From the cell containing the given text, extract its center point as (x, y) coordinate. 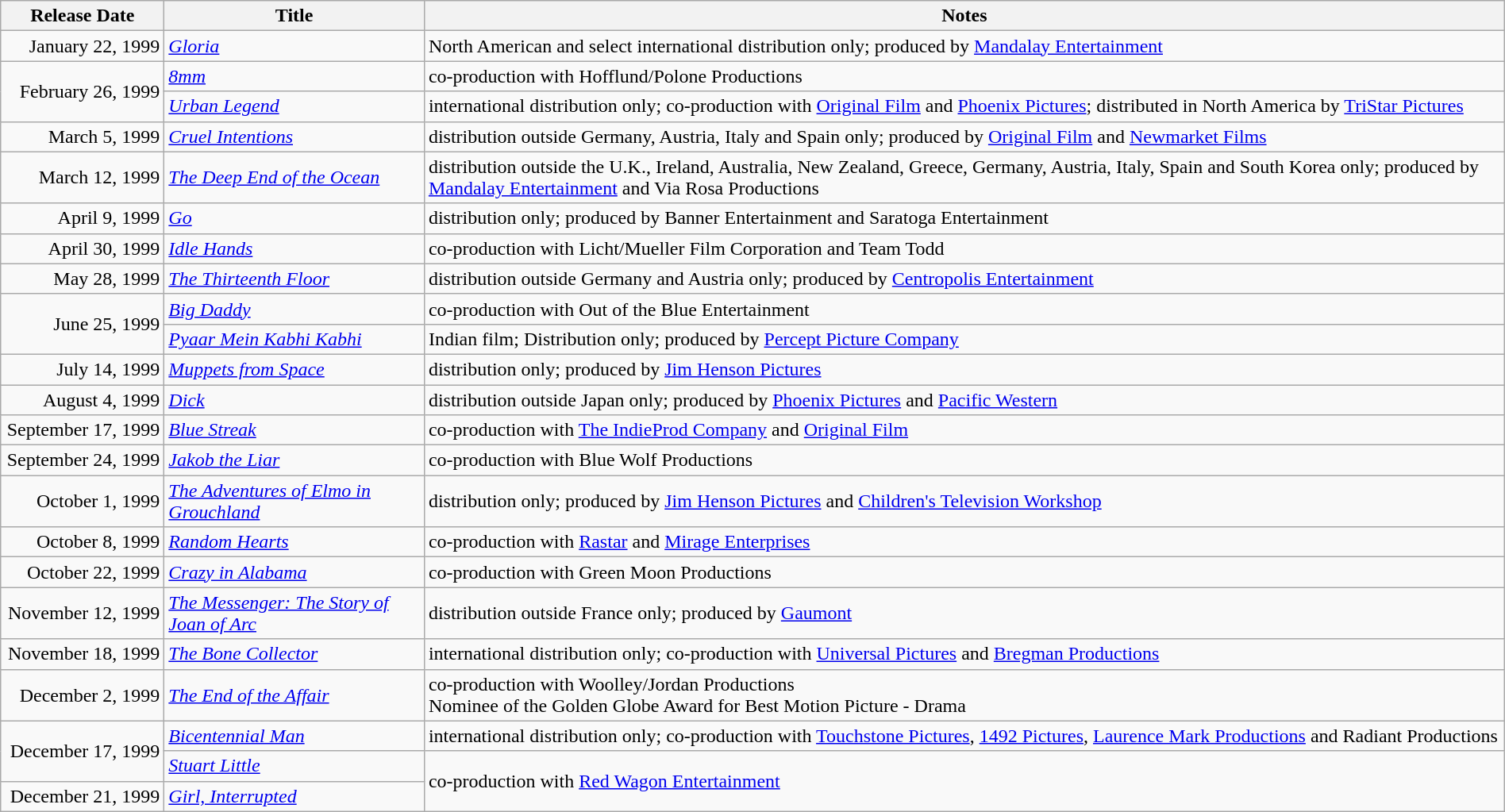
Jakob the Liar (294, 460)
Release Date (83, 16)
Random Hearts (294, 542)
August 4, 1999 (83, 399)
co-production with Blue Wolf Productions (964, 460)
Title (294, 16)
December 17, 1999 (83, 751)
international distribution only; co-production with Touchstone Pictures, 1492 Pictures, Laurence Mark Productions and Radiant Productions (964, 736)
distribution only; produced by Jim Henson Pictures and Children's Television Workshop (964, 502)
North American and select international distribution only; produced by Mandalay Entertainment (964, 46)
The End of the Affair (294, 695)
distribution outside Japan only; produced by Phoenix Pictures and Pacific Western (964, 399)
Indian film; Distribution only; produced by Percept Picture Company (964, 339)
Cruel Intentions (294, 137)
The Thirteenth Floor (294, 279)
October 22, 1999 (83, 572)
May 28, 1999 (83, 279)
November 18, 1999 (83, 654)
co-production with Red Wagon Entertainment (964, 781)
April 9, 1999 (83, 218)
co-production with Licht/Mueller Film Corporation and Team Todd (964, 248)
Blue Streak (294, 430)
April 30, 1999 (83, 248)
Stuart Little (294, 766)
co-production with Woolley/Jordan ProductionsNominee of the Golden Globe Award for Best Motion Picture - Drama (964, 695)
The Deep End of the Ocean (294, 178)
Idle Hands (294, 248)
international distribution only; co-production with Original Film and Phoenix Pictures; distributed in North America by TriStar Pictures (964, 106)
co-production with Green Moon Productions (964, 572)
Urban Legend (294, 106)
February 26, 1999 (83, 91)
co-production with Rastar and Mirage Enterprises (964, 542)
March 5, 1999 (83, 137)
October 8, 1999 (83, 542)
December 21, 1999 (83, 796)
March 12, 1999 (83, 178)
September 24, 1999 (83, 460)
Muppets from Space (294, 369)
Gloria (294, 46)
8mm (294, 76)
international distribution only; co-production with Universal Pictures and Bregman Productions (964, 654)
The Bone Collector (294, 654)
distribution outside Germany, Austria, Italy and Spain only; produced by Original Film and Newmarket Films (964, 137)
co-production with The IndieProd Company and Original Film (964, 430)
December 2, 1999 (83, 695)
January 22, 1999 (83, 46)
distribution outside France only; produced by Gaumont (964, 613)
Big Daddy (294, 309)
co-production with Out of the Blue Entertainment (964, 309)
distribution only; produced by Jim Henson Pictures (964, 369)
November 12, 1999 (83, 613)
The Messenger: The Story of Joan of Arc (294, 613)
Notes (964, 16)
Crazy in Alabama (294, 572)
Pyaar Mein Kabhi Kabhi (294, 339)
Dick (294, 399)
July 14, 1999 (83, 369)
The Adventures of Elmo in Grouchland (294, 502)
Bicentennial Man (294, 736)
June 25, 1999 (83, 324)
Girl, Interrupted (294, 796)
September 17, 1999 (83, 430)
co-production with Hofflund/Polone Productions (964, 76)
distribution only; produced by Banner Entertainment and Saratoga Entertainment (964, 218)
October 1, 1999 (83, 502)
distribution outside Germany and Austria only; produced by Centropolis Entertainment (964, 279)
Go (294, 218)
